Output the [X, Y] coordinate of the center of the cell containing the given text.  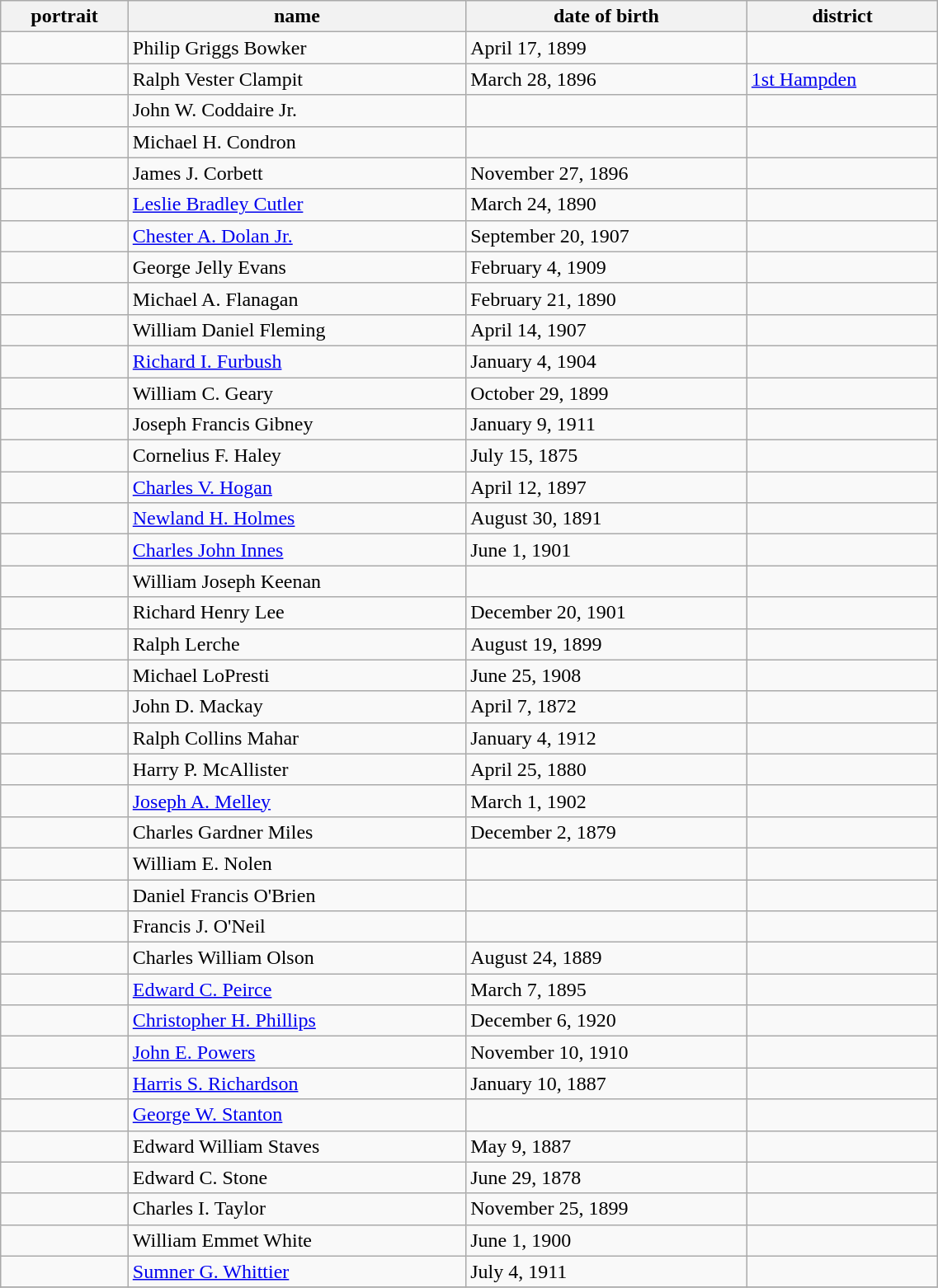
June 1, 1900 [607, 1240]
March 7, 1895 [607, 990]
November 27, 1896 [607, 173]
portrait [64, 16]
John E. Powers [297, 1052]
June 1, 1901 [607, 550]
John W. Coddaire Jr. [297, 110]
January 9, 1911 [607, 425]
March 1, 1902 [607, 801]
August 30, 1891 [607, 519]
November 25, 1899 [607, 1209]
July 4, 1911 [607, 1272]
April 12, 1897 [607, 487]
Leslie Bradley Cutler [297, 204]
William Daniel Fleming [297, 330]
February 21, 1890 [607, 298]
Charles John Innes [297, 550]
George Jelly Evans [297, 267]
Charles I. Taylor [297, 1209]
William Joseph Keenan [297, 581]
Charles Gardner Miles [297, 832]
Ralph Lerche [297, 644]
February 4, 1909 [607, 267]
Edward C. Stone [297, 1178]
William Emmet White [297, 1240]
Richard Henry Lee [297, 613]
January 10, 1887 [607, 1084]
August 24, 1889 [607, 958]
November 10, 1910 [607, 1052]
June 25, 1908 [607, 675]
Edward William Staves [297, 1146]
Newland H. Holmes [297, 519]
March 28, 1896 [607, 79]
December 2, 1879 [607, 832]
George W. Stanton [297, 1115]
John D. Mackay [297, 707]
April 17, 1899 [607, 48]
Joseph A. Melley [297, 801]
Sumner G. Whittier [297, 1272]
April 7, 1872 [607, 707]
September 20, 1907 [607, 236]
Edward C. Peirce [297, 990]
March 24, 1890 [607, 204]
Christopher H. Phillips [297, 1021]
Michael LoPresti [297, 675]
Harris S. Richardson [297, 1084]
Charles William Olson [297, 958]
name [297, 16]
Philip Griggs Bowker [297, 48]
May 9, 1887 [607, 1146]
Ralph Collins Mahar [297, 738]
August 19, 1899 [607, 644]
Cornelius F. Haley [297, 456]
Charles V. Hogan [297, 487]
Harry P. McAllister [297, 769]
January 4, 1904 [607, 361]
Richard I. Furbush [297, 361]
January 4, 1912 [607, 738]
Francis J. O'Neil [297, 927]
district [842, 16]
date of birth [607, 16]
December 6, 1920 [607, 1021]
Ralph Vester Clampit [297, 79]
Daniel Francis O'Brien [297, 895]
April 14, 1907 [607, 330]
William C. Geary [297, 393]
James J. Corbett [297, 173]
Michael H. Condron [297, 142]
October 29, 1899 [607, 393]
Michael A. Flanagan [297, 298]
William E. Nolen [297, 863]
July 15, 1875 [607, 456]
December 20, 1901 [607, 613]
Joseph Francis Gibney [297, 425]
Chester A. Dolan Jr. [297, 236]
1st Hampden [842, 79]
June 29, 1878 [607, 1178]
April 25, 1880 [607, 769]
